For the text-containing cell, return its midpoint in [X, Y] coordinate format. 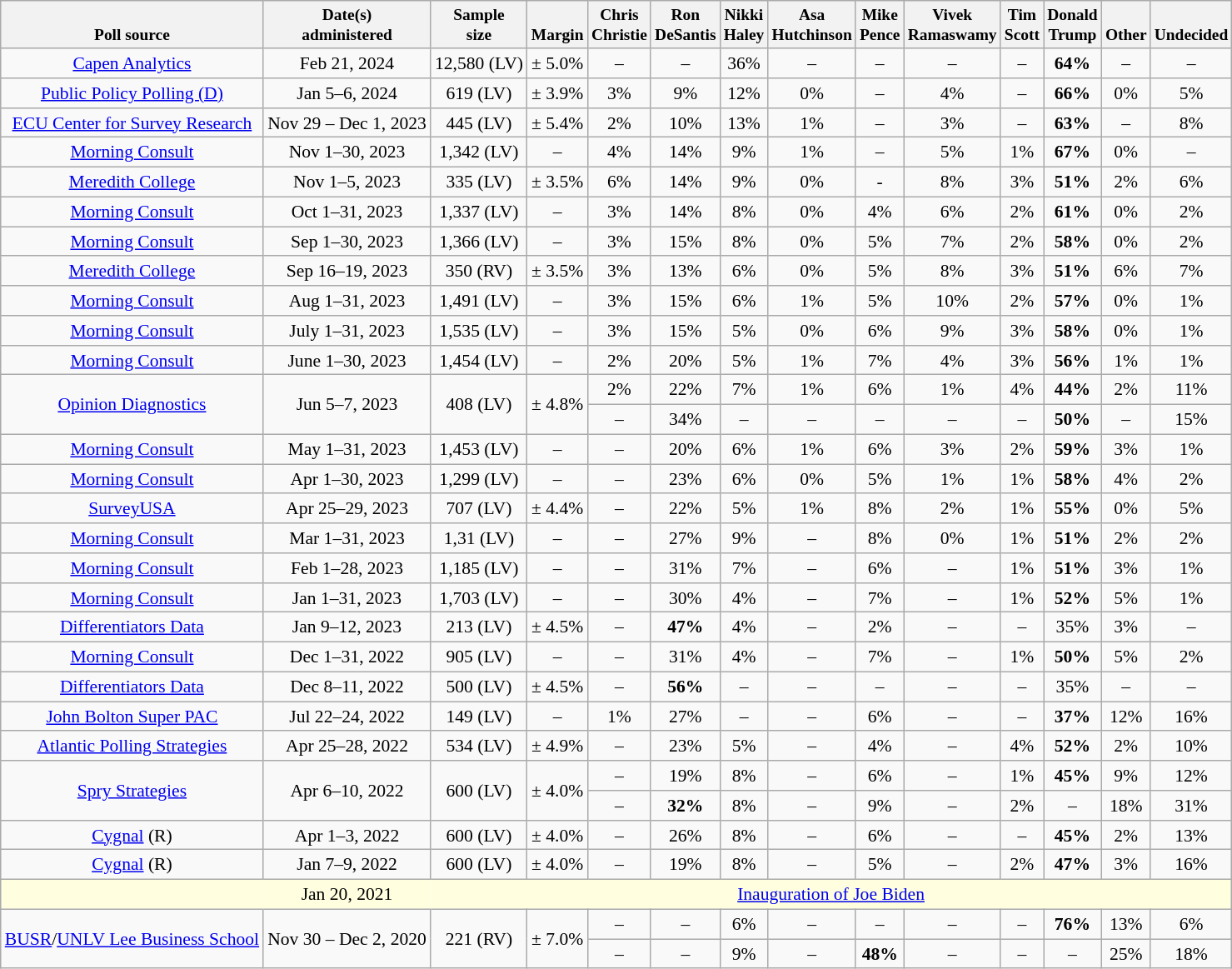
1,703 (LV) [479, 598]
30% [685, 598]
1,185 (LV) [479, 568]
221 (RV) [479, 940]
1,31 (LV) [479, 538]
Apr 1–3, 2022 [347, 836]
Other [1126, 25]
149 (LV) [479, 717]
Jun 5–7, 2023 [347, 405]
1,299 (LV) [479, 479]
213 (LV) [479, 627]
66% [1073, 93]
Jan 5–6, 2024 [347, 93]
Jan 20, 2021 [347, 895]
67% [1073, 152]
- [880, 182]
± 3.9% [557, 93]
Date(s)administered [347, 25]
1,366 (LV) [479, 242]
± 4.4% [557, 509]
1,342 (LV) [479, 152]
DonaldTrump [1073, 25]
Nov 29 – Dec 1, 2023 [347, 123]
55% [1073, 509]
12,580 (LV) [479, 63]
335 (LV) [479, 182]
350 (RV) [479, 272]
Feb 1–28, 2023 [347, 568]
57% [1073, 301]
408 (LV) [479, 405]
TimScott [1021, 25]
37% [1073, 717]
Jan 9–12, 2023 [347, 627]
Margin [557, 25]
Apr 1–30, 2023 [347, 479]
905 (LV) [479, 657]
Apr 25–28, 2022 [347, 747]
Jul 22–24, 2022 [347, 717]
May 1–31, 2023 [347, 450]
63% [1073, 123]
RonDeSantis [685, 25]
Spry Strategies [132, 790]
64% [1073, 63]
Sep 16–19, 2023 [347, 272]
Aug 1–31, 2023 [347, 301]
VivekRamaswamy [952, 25]
Atlantic Polling Strategies [132, 747]
± 4.8% [557, 405]
Dec 1–31, 2022 [347, 657]
Inauguration of Joe Biden [831, 895]
32% [685, 806]
Apr 6–10, 2022 [347, 790]
1,491 (LV) [479, 301]
61% [1073, 212]
500 (LV) [479, 687]
± 5.0% [557, 63]
Apr 25–29, 2023 [347, 509]
1,535 (LV) [479, 331]
AsaHutchinson [811, 25]
Poll source [132, 25]
ECU Center for Survey Research [132, 123]
Nov 30 – Dec 2, 2020 [347, 940]
Mar 1–31, 2023 [347, 538]
Feb 21, 2024 [347, 63]
445 (LV) [479, 123]
25% [1126, 954]
Capen Analytics [132, 63]
July 1–31, 2023 [347, 331]
Jan 1–31, 2023 [347, 598]
Nov 1–30, 2023 [347, 152]
11% [1191, 390]
BUSR/UNLV Lee Business School [132, 940]
Dec 8–11, 2022 [347, 687]
± 4.9% [557, 747]
SurveyUSA [132, 509]
Public Policy Polling (D) [132, 93]
59% [1073, 450]
± 7.0% [557, 940]
Opinion Diagnostics [132, 405]
76% [1073, 925]
Nov 1–5, 2023 [347, 182]
707 (LV) [479, 509]
44% [1073, 390]
John Bolton Super PAC [132, 717]
1,453 (LV) [479, 450]
619 (LV) [479, 93]
48% [880, 954]
MikePence [880, 25]
Jan 7–9, 2022 [347, 865]
Samplesize [479, 25]
Undecided [1191, 25]
1,454 (LV) [479, 361]
1,337 (LV) [479, 212]
534 (LV) [479, 747]
Sep 1–30, 2023 [347, 242]
ChrisChristie [619, 25]
± 5.4% [557, 123]
NikkiHaley [744, 25]
26% [685, 836]
June 1–30, 2023 [347, 361]
34% [685, 420]
36% [744, 63]
Oct 1–31, 2023 [347, 212]
